Locate the cell with the specified text and output its [x, y] center coordinate. 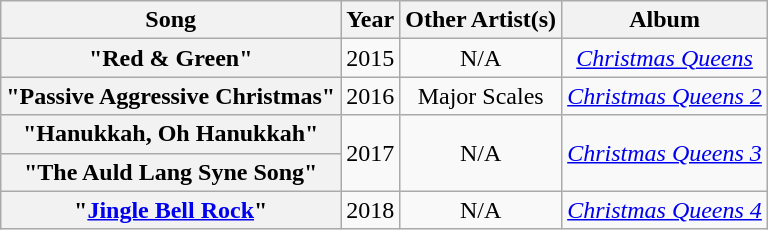
2015 [370, 58]
Album [665, 20]
2017 [370, 153]
"Hanukkah, Oh Hanukkah" [171, 134]
2016 [370, 96]
Major Scales [481, 96]
Christmas Queens 4 [665, 210]
"Red & Green" [171, 58]
Other Artist(s) [481, 20]
Year [370, 20]
Christmas Queens [665, 58]
"The Auld Lang Syne Song" [171, 172]
Christmas Queens 3 [665, 153]
Song [171, 20]
Christmas Queens 2 [665, 96]
"Jingle Bell Rock" [171, 210]
"Passive Aggressive Christmas" [171, 96]
2018 [370, 210]
